Scan for the cell matching the given text and deliver its (X, Y) coordinate at center. 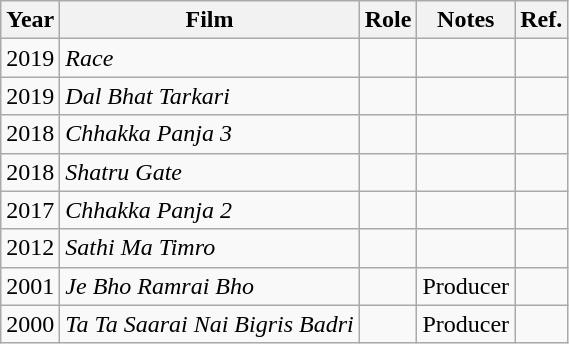
Ta Ta Saarai Nai Bigris Badri (210, 324)
2017 (30, 210)
Shatru Gate (210, 172)
Chhakka Panja 3 (210, 134)
Sathi Ma Timro (210, 248)
Race (210, 58)
2012 (30, 248)
Chhakka Panja 2 (210, 210)
Je Bho Ramrai Bho (210, 286)
2001 (30, 286)
Role (388, 20)
Dal Bhat Tarkari (210, 96)
2000 (30, 324)
Notes (466, 20)
Year (30, 20)
Ref. (542, 20)
Film (210, 20)
